From the cell containing the given text, extract its center point as (x, y) coordinate. 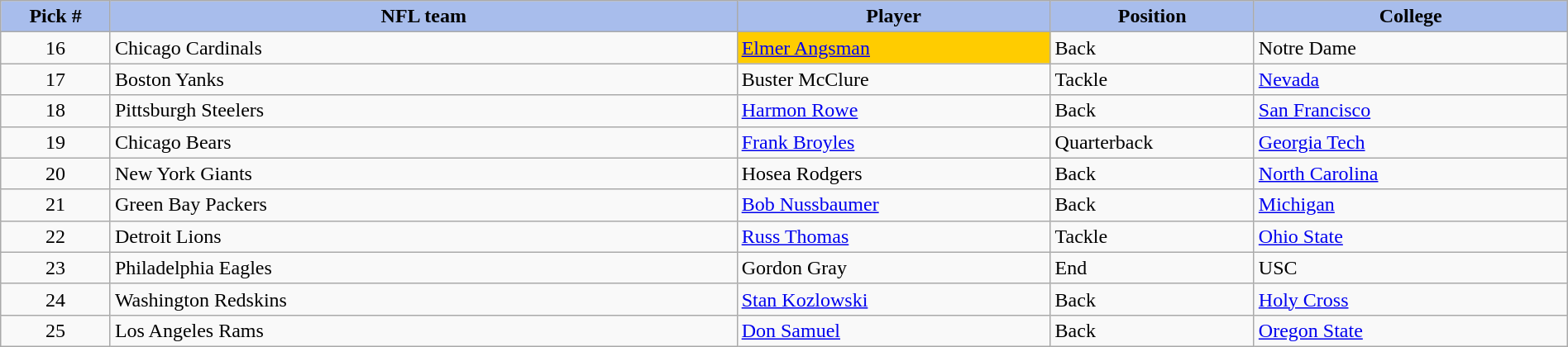
Pick # (56, 17)
Stan Kozlowski (893, 299)
Detroit Lions (423, 236)
Hosea Rodgers (893, 173)
North Carolina (1411, 173)
Player (893, 17)
USC (1411, 268)
Chicago Bears (423, 142)
Holy Cross (1411, 299)
Pittsburgh Steelers (423, 111)
Elmer Angsman (893, 48)
End (1152, 268)
25 (56, 330)
Quarterback (1152, 142)
20 (56, 173)
19 (56, 142)
College (1411, 17)
Michigan (1411, 205)
Philadelphia Eagles (423, 268)
NFL team (423, 17)
Green Bay Packers (423, 205)
Nevada (1411, 79)
Ohio State (1411, 236)
Don Samuel (893, 330)
17 (56, 79)
San Francisco (1411, 111)
Gordon Gray (893, 268)
21 (56, 205)
Los Angeles Rams (423, 330)
Chicago Cardinals (423, 48)
New York Giants (423, 173)
Notre Dame (1411, 48)
Bob Nussbaumer (893, 205)
24 (56, 299)
Buster McClure (893, 79)
Position (1152, 17)
Boston Yanks (423, 79)
Georgia Tech (1411, 142)
Frank Broyles (893, 142)
Oregon State (1411, 330)
22 (56, 236)
16 (56, 48)
Washington Redskins (423, 299)
18 (56, 111)
Russ Thomas (893, 236)
Harmon Rowe (893, 111)
23 (56, 268)
